For the text-containing cell, return its midpoint in [x, y] coordinate format. 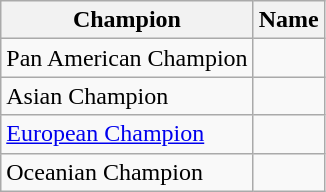
Pan American Champion [127, 58]
Oceanian Champion [127, 172]
Name [288, 20]
European Champion [127, 134]
Champion [127, 20]
Asian Champion [127, 96]
